Capture the cell that displays the provided text and extract its (X, Y) central coordinate. 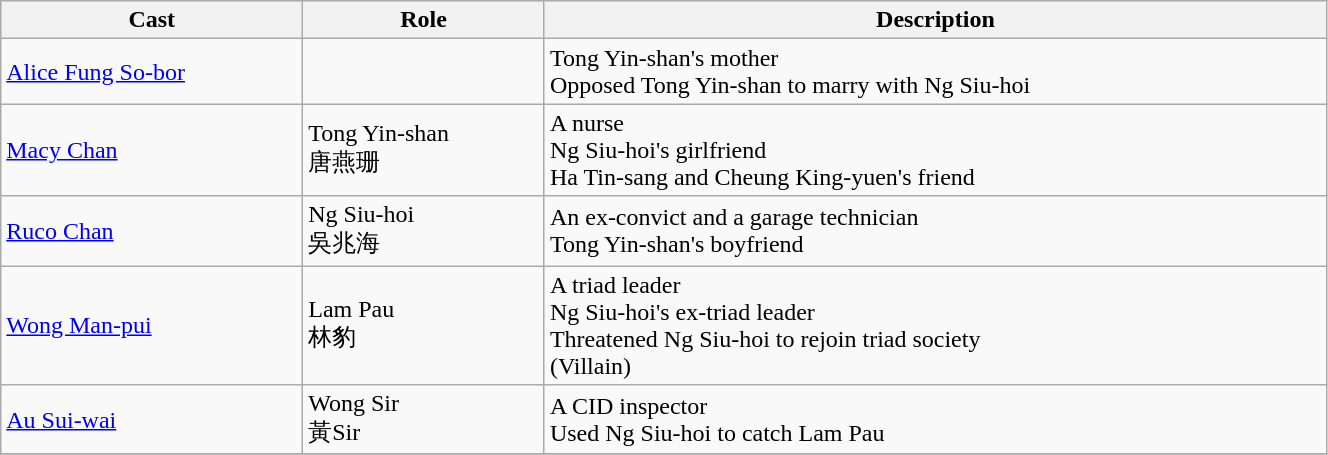
Ruco Chan (152, 231)
Lam Pau林豹 (424, 326)
Macy Chan (152, 150)
An ex-convict and a garage technicianTong Yin-shan's boyfriend (935, 231)
Au Sui-wai (152, 420)
A nurseNg Siu-hoi's girlfriendHa Tin-sang and Cheung King-yuen's friend (935, 150)
Tong Yin-shan唐燕珊 (424, 150)
Wong Sir黃Sir (424, 420)
Role (424, 20)
A CID inspectorUsed Ng Siu-hoi to catch Lam Pau (935, 420)
Alice Fung So-bor (152, 72)
Tong Yin-shan's motherOpposed Tong Yin-shan to marry with Ng Siu-hoi (935, 72)
Ng Siu-hoi吳兆海 (424, 231)
Wong Man-pui (152, 326)
Description (935, 20)
A triad leaderNg Siu-hoi's ex-triad leaderThreatened Ng Siu-hoi to rejoin triad society(Villain) (935, 326)
Cast (152, 20)
